Provide the [X, Y] coordinate of the cell's center where the given text is located.  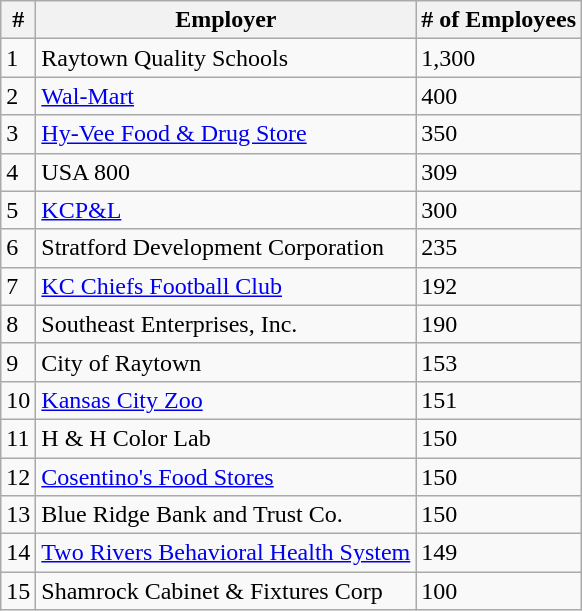
151 [499, 400]
KC Chiefs Football Club [226, 286]
235 [499, 248]
5 [18, 210]
Kansas City Zoo [226, 400]
15 [18, 591]
153 [499, 362]
City of Raytown [226, 362]
149 [499, 553]
Wal-Mart [226, 96]
Hy-Vee Food & Drug Store [226, 134]
1,300 [499, 58]
Stratford Development Corporation [226, 248]
1 [18, 58]
9 [18, 362]
14 [18, 553]
# [18, 20]
2 [18, 96]
Two Rivers Behavioral Health System [226, 553]
3 [18, 134]
Southeast Enterprises, Inc. [226, 324]
309 [499, 172]
Shamrock Cabinet & Fixtures Corp [226, 591]
# of Employees [499, 20]
300 [499, 210]
8 [18, 324]
USA 800 [226, 172]
Employer [226, 20]
11 [18, 438]
7 [18, 286]
12 [18, 477]
Cosentino's Food Stores [226, 477]
4 [18, 172]
100 [499, 591]
400 [499, 96]
Raytown Quality Schools [226, 58]
350 [499, 134]
190 [499, 324]
KCP&L [226, 210]
H & H Color Lab [226, 438]
192 [499, 286]
10 [18, 400]
Blue Ridge Bank and Trust Co. [226, 515]
6 [18, 248]
13 [18, 515]
